Return [x, y] of the center of cell containing provided text 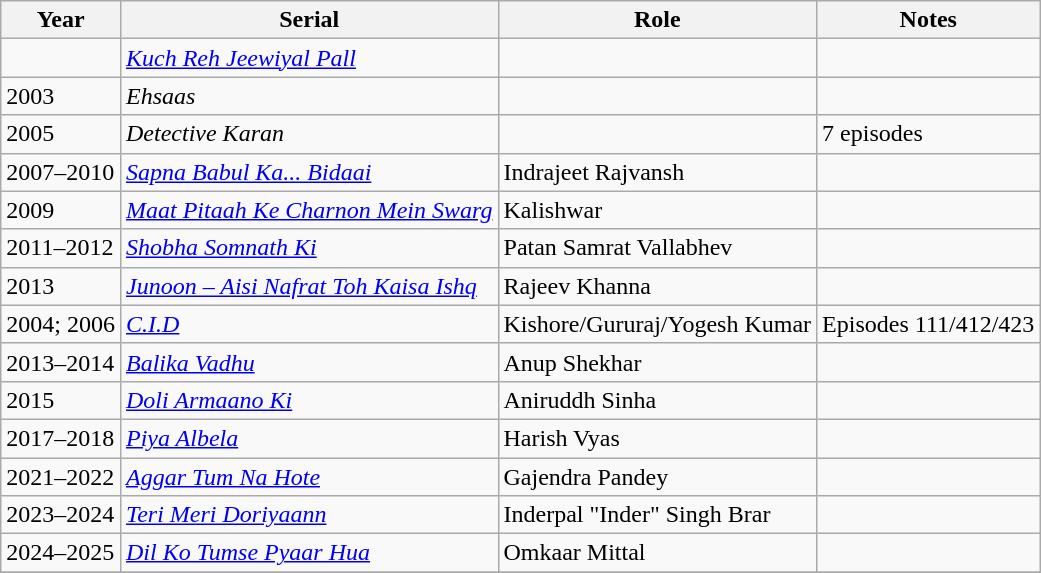
Ehsaas [309, 96]
Detective Karan [309, 134]
Patan Samrat Vallabhev [658, 248]
2023–2024 [61, 515]
Kalishwar [658, 210]
2024–2025 [61, 553]
Role [658, 20]
2005 [61, 134]
Junoon – Aisi Nafrat Toh Kaisa Ishq [309, 286]
2013–2014 [61, 362]
2013 [61, 286]
2017–2018 [61, 438]
Episodes 111/412/423 [928, 324]
Gajendra Pandey [658, 477]
2015 [61, 400]
Indrajeet Rajvansh [658, 172]
7 episodes [928, 134]
Maat Pitaah Ke Charnon Mein Swarg [309, 210]
Kuch Reh Jeewiyal Pall [309, 58]
Rajeev Khanna [658, 286]
C.I.D [309, 324]
Shobha Somnath Ki [309, 248]
Harish Vyas [658, 438]
Notes [928, 20]
2003 [61, 96]
Balika Vadhu [309, 362]
Doli Armaano Ki [309, 400]
2004; 2006 [61, 324]
Serial [309, 20]
Piya Albela [309, 438]
Dil Ko Tumse Pyaar Hua [309, 553]
Year [61, 20]
Inderpal "Inder" Singh Brar [658, 515]
2021–2022 [61, 477]
Sapna Babul Ka... Bidaai [309, 172]
Omkaar Mittal [658, 553]
2009 [61, 210]
Aniruddh Sinha [658, 400]
Anup Shekhar [658, 362]
Kishore/Gururaj/Yogesh Kumar [658, 324]
2007–2010 [61, 172]
Teri Meri Doriyaann [309, 515]
Aggar Tum Na Hote [309, 477]
2011–2012 [61, 248]
